Output the (X, Y) coordinate of the center of the cell containing the given text.  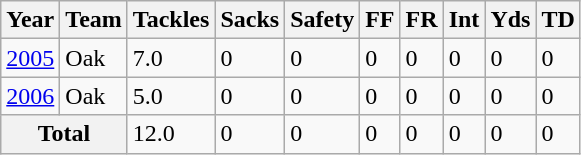
TD (558, 20)
Sacks (250, 20)
Tackles (171, 20)
Yds (510, 20)
12.0 (171, 134)
7.0 (171, 58)
2006 (30, 96)
2005 (30, 58)
Int (464, 20)
FF (380, 20)
Safety (322, 20)
Total (64, 134)
Team (94, 20)
5.0 (171, 96)
Year (30, 20)
FR (422, 20)
